Provide the (x, y) coordinate of the cell's center where the given text is located.  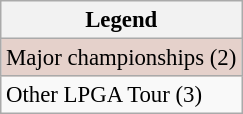
Other LPGA Tour (3) (122, 95)
Legend (122, 20)
Major championships (2) (122, 58)
